Provide the (x, y) coordinate of the cell's center where the given text is located.  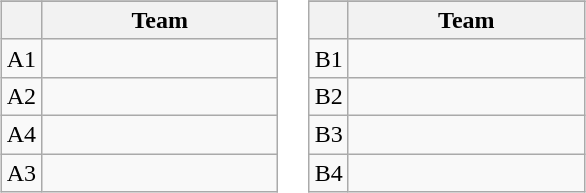
A3 (21, 173)
A1 (21, 58)
A4 (21, 134)
A2 (21, 96)
B2 (328, 96)
B1 (328, 58)
B4 (328, 173)
B3 (328, 134)
